Capture the cell that displays the provided text and extract its [x, y] central coordinate. 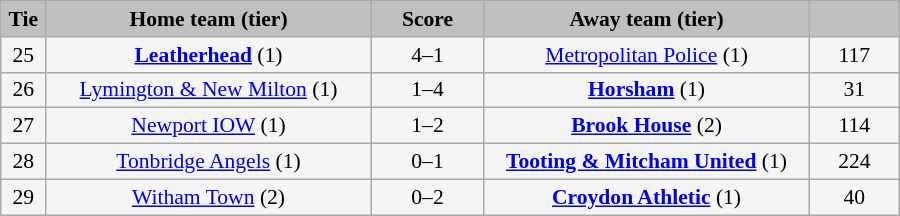
0–2 [427, 197]
Tonbridge Angels (1) [209, 162]
Horsham (1) [647, 90]
Newport IOW (1) [209, 126]
117 [854, 55]
Tie [24, 19]
25 [24, 55]
Score [427, 19]
Croydon Athletic (1) [647, 197]
4–1 [427, 55]
26 [24, 90]
Lymington & New Milton (1) [209, 90]
Leatherhead (1) [209, 55]
Witham Town (2) [209, 197]
224 [854, 162]
29 [24, 197]
31 [854, 90]
Home team (tier) [209, 19]
0–1 [427, 162]
1–2 [427, 126]
Tooting & Mitcham United (1) [647, 162]
Away team (tier) [647, 19]
Brook House (2) [647, 126]
27 [24, 126]
28 [24, 162]
1–4 [427, 90]
Metropolitan Police (1) [647, 55]
114 [854, 126]
40 [854, 197]
